Output the [x, y] coordinate of the center of the cell containing the given text.  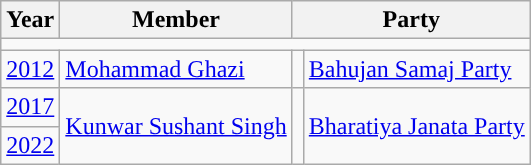
2022 [30, 145]
Party [411, 20]
Member [176, 20]
Bharatiya Janata Party [416, 126]
Mohammad Ghazi [176, 69]
Bahujan Samaj Party [416, 69]
Kunwar Sushant Singh [176, 126]
2017 [30, 107]
2012 [30, 69]
Year [30, 20]
